Find where the given text appears and provide that cell's center as (x, y) coordinate. 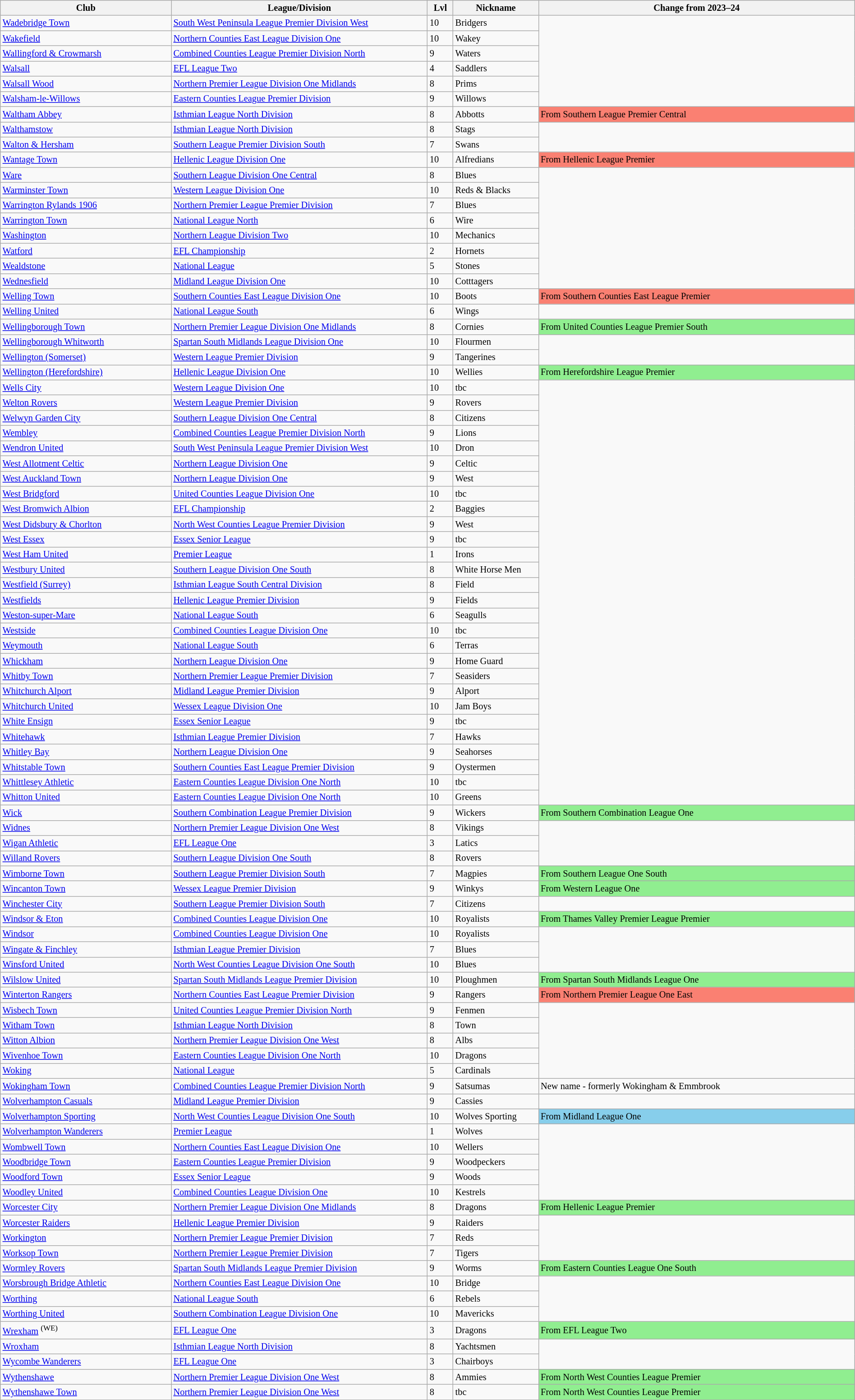
Worcester Raiders (86, 1223)
Whitstable Town (86, 767)
Ware (86, 175)
Whitton United (86, 797)
Club (86, 8)
Wolverhampton Sporting (86, 1116)
Worsbrough Bridge Athletic (86, 1283)
Southern Combination League Division One (299, 1314)
Wick (86, 813)
From Western League One (696, 888)
Wakefield (86, 38)
Wycombe Wanderers (86, 1362)
Witham Town (86, 1025)
League/Division (299, 8)
Fenmen (496, 1010)
Woodford Town (86, 1177)
Kestrels (496, 1192)
Wroxham (86, 1346)
Yachtsmen (496, 1346)
United Counties League Premier Division North (299, 1010)
National League North (299, 221)
Winchester City (86, 904)
Mechanics (496, 236)
Woodbridge Town (86, 1162)
Wantage Town (86, 160)
New name - formerly Wokingham & Emmbrook (696, 1086)
Stags (496, 129)
Saddlers (496, 69)
Walton & Hersham (86, 144)
Wessex League Division One (299, 707)
Walsall (86, 69)
Northern Counties East League Premier Division (299, 995)
Cotttagers (496, 281)
Whittlesey Athletic (86, 782)
Lvl (440, 8)
Irons (496, 554)
Wallingford & Crowmarsh (86, 53)
Walthamstow (86, 129)
Welling Town (86, 296)
Chairboys (496, 1362)
Wellies (496, 372)
Wembley (86, 433)
Wormley Rovers (86, 1268)
Oystermen (496, 767)
Reds & Blacks (496, 190)
Bridge (496, 1283)
Wisbech Town (86, 1010)
White Horse Men (496, 570)
Celtic (496, 463)
Wivenhoe Town (86, 1056)
Northern League Division Two (299, 236)
Alfredians (496, 160)
Woking (86, 1071)
Whitchurch Alport (86, 691)
Southern Counties East League Premier Division (299, 767)
Southern Counties East League Division One (299, 296)
Wellington (Herefordshire) (86, 372)
West Allotment Celtic (86, 463)
Woods (496, 1177)
Wythenshawe (86, 1377)
Wickers (496, 813)
West Didsbury & Chorlton (86, 524)
From Southern Counties East League Premier (696, 296)
Stones (496, 266)
From Southern League Premier Central (696, 114)
Dron (496, 448)
Greens (496, 797)
Westside (86, 630)
From Northern Premier League One East (696, 995)
Wellington (Somerset) (86, 357)
Woodley United (86, 1192)
Welton Rovers (86, 402)
Lions (496, 433)
Walsham-le-Willows (86, 99)
Worms (496, 1268)
Southern Combination League Premier Division (299, 813)
Jam Boys (496, 707)
From EFL League Two (696, 1330)
Westfields (86, 600)
Satsumas (496, 1086)
Ploughmen (496, 980)
Woodpeckers (496, 1162)
Wakey (496, 38)
Windsor (86, 934)
Whitchurch United (86, 707)
Worthing (86, 1298)
Wells City (86, 388)
Raiders (496, 1223)
West Ham United (86, 554)
Spartan South Midlands League Division One (299, 342)
North West Counties League Premier Division (299, 524)
Winterton Rangers (86, 995)
Weston-super-Mare (86, 615)
Warrington Town (86, 221)
Alport (496, 691)
From Thames Valley Premier League Premier (696, 919)
Albs (496, 1040)
Isthmian League South Central Division (299, 585)
Wigan Athletic (86, 843)
Wednesfield (86, 281)
Whitehawk (86, 737)
Westbury United (86, 570)
Wimborne Town (86, 873)
Magpies (496, 873)
Rangers (496, 995)
Walsall Wood (86, 84)
Change from 2023–24 (696, 8)
Cardinals (496, 1071)
Hornets (496, 251)
Tigers (496, 1253)
Westfield (Surrey) (86, 585)
Wrexham (WE) (86, 1330)
Worksop Town (86, 1253)
From Herefordshire League Premier (696, 372)
Wendron United (86, 448)
Worcester City (86, 1207)
West Bridgford (86, 494)
Boots (496, 296)
Mavericks (496, 1314)
Terras (496, 646)
Worthing United (86, 1314)
4 (440, 69)
Windsor & Eton (86, 919)
Wokingham Town (86, 1086)
Wessex League Premier Division (299, 888)
Seasiders (496, 676)
Wellingborough Whitworth (86, 342)
Field (496, 585)
Whickham (86, 661)
Baggies (496, 509)
Willand Rovers (86, 858)
From Eastern Counties League One South (696, 1268)
Whitby Town (86, 676)
From Southern League One South (696, 873)
West Bromwich Albion (86, 509)
Willows (496, 99)
Wire (496, 221)
Workington (86, 1238)
United Counties League Division One (299, 494)
From Midland League One (696, 1116)
Waltham Abbey (86, 114)
Widnes (86, 828)
Wolverhampton Casuals (86, 1101)
Watford (86, 251)
Prims (496, 84)
Welwyn Garden City (86, 418)
Ammies (496, 1377)
Winkys (496, 888)
Swans (496, 144)
Wadebridge Town (86, 23)
Whitley Bay (86, 752)
Fields (496, 600)
Waters (496, 53)
Wolves Sporting (496, 1116)
Warminster Town (86, 190)
Seagulls (496, 615)
EFL League Two (299, 69)
Hawks (496, 737)
Wilslow United (86, 980)
Bridgers (496, 23)
Rebels (496, 1298)
Wythenshawe Town (86, 1392)
Wingate & Finchley (86, 949)
Wombwell Town (86, 1147)
West Essex (86, 539)
Warrington Rylands 1906 (86, 205)
Nickname (496, 8)
Midland League Division One (299, 281)
Seahorses (496, 752)
Washington (86, 236)
Reds (496, 1238)
Cassies (496, 1101)
Town (496, 1025)
Wincanton Town (86, 888)
From Southern Combination League One (696, 813)
Wolverhampton Wanderers (86, 1132)
West Auckland Town (86, 479)
Vikings (496, 828)
Cornies (496, 327)
White Ensign (86, 721)
Wealdstone (86, 266)
Latics (496, 843)
Wellers (496, 1147)
Wolves (496, 1132)
Home Guard (496, 661)
From United Counties League Premier South (696, 327)
Abbotts (496, 114)
From Spartan South Midlands League One (696, 980)
Wings (496, 311)
Welling United (86, 311)
Flourmen (496, 342)
Winsford United (86, 965)
Tangerines (496, 357)
Wellingborough Town (86, 327)
Weymouth (86, 646)
Witton Albion (86, 1040)
